Pinpoint the cell where the given text exists, returning its [X, Y] midpoint coordinate. 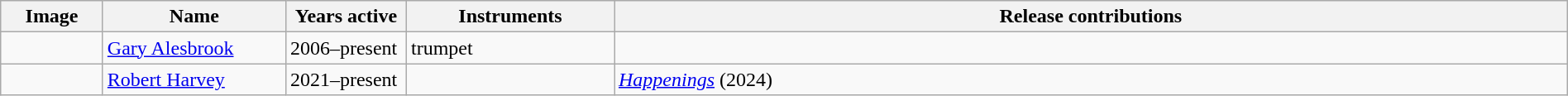
Image [52, 17]
trumpet [509, 48]
Name [194, 17]
Robert Harvey [194, 79]
Happenings (2024) [1090, 79]
Instruments [509, 17]
Release contributions [1090, 17]
2021–present [346, 79]
2006–present [346, 48]
Gary Alesbrook [194, 48]
Years active [346, 17]
